For the text-containing cell, return its midpoint in (x, y) coordinate format. 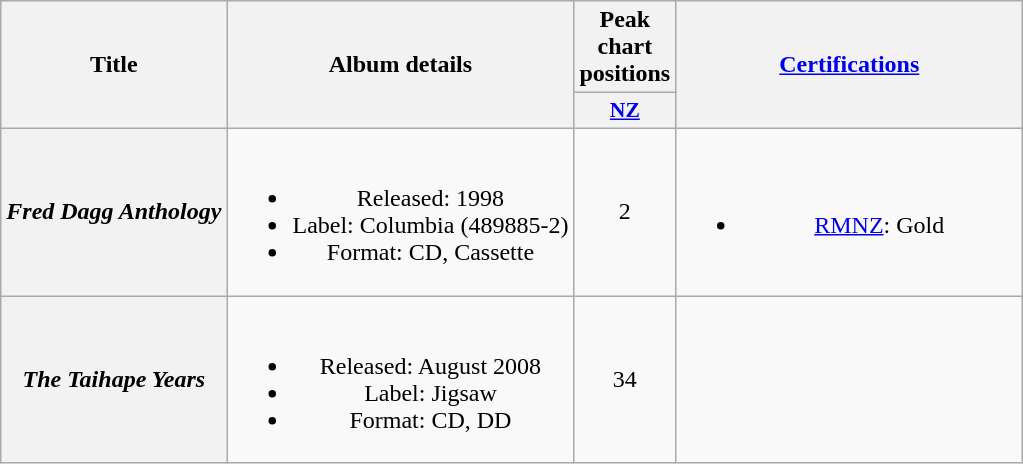
NZ (625, 111)
The Taihape Years (114, 380)
Released: August 2008Label: JigsawFormat: CD, DD (400, 380)
Released: 1998Label: Columbia (489885-2)Format: CD, Cassette (400, 212)
Peak chart positions (625, 47)
RMNZ: Gold (850, 212)
Album details (400, 65)
Fred Dagg Anthology (114, 212)
2 (625, 212)
34 (625, 380)
Certifications (850, 65)
Title (114, 65)
